Detect which cell encompasses the target text, then output its [x, y] center coordinate. 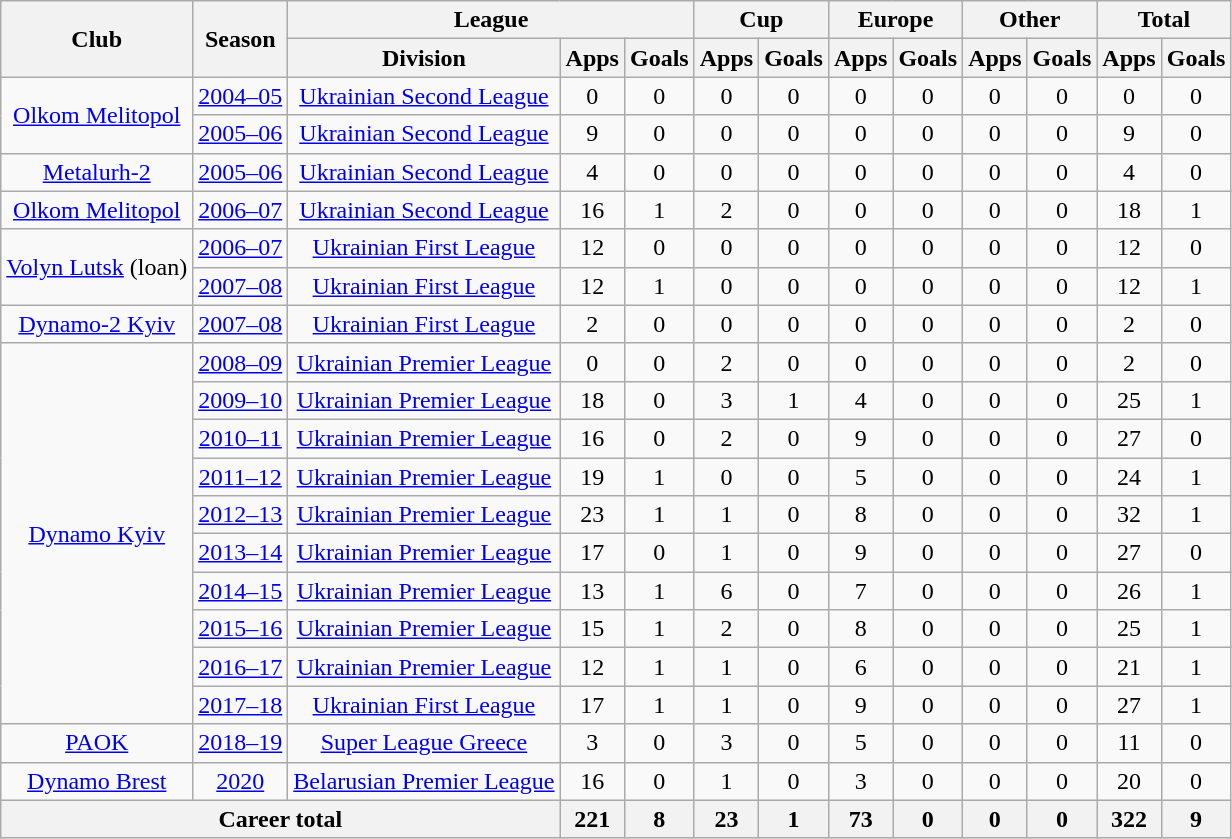
19 [592, 477]
Dynamo Brest [97, 781]
7 [860, 591]
13 [592, 591]
221 [592, 819]
Europe [895, 20]
32 [1129, 515]
Dynamo-2 Kyiv [97, 324]
73 [860, 819]
Belarusian Premier League [424, 781]
Metalurh-2 [97, 172]
Season [240, 39]
26 [1129, 591]
2017–18 [240, 705]
Dynamo Kyiv [97, 534]
2018–19 [240, 743]
Other [1030, 20]
2020 [240, 781]
20 [1129, 781]
PAOK [97, 743]
League [491, 20]
21 [1129, 667]
15 [592, 629]
2004–05 [240, 96]
Division [424, 58]
2008–09 [240, 362]
Cup [761, 20]
2012–13 [240, 515]
2015–16 [240, 629]
Volyn Lutsk (loan) [97, 267]
24 [1129, 477]
11 [1129, 743]
322 [1129, 819]
2011–12 [240, 477]
2013–14 [240, 553]
2016–17 [240, 667]
2014–15 [240, 591]
Super League Greece [424, 743]
Career total [280, 819]
2009–10 [240, 400]
Club [97, 39]
2010–11 [240, 438]
Total [1164, 20]
